Find where the given text appears and provide that cell's center as [X, Y] coordinate. 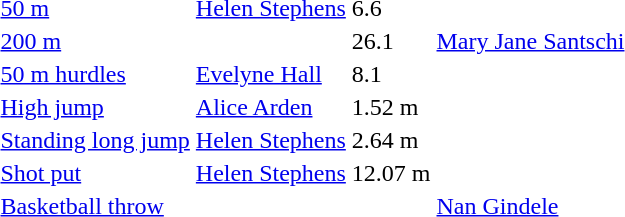
26.1 [391, 41]
8.1 [391, 74]
12.07 m [391, 173]
2.64 m [391, 140]
Evelyne Hall [270, 74]
Alice Arden [270, 107]
1.52 m [391, 107]
